Return the (x, y) coordinate for the center point of the cell that contains the specified text.  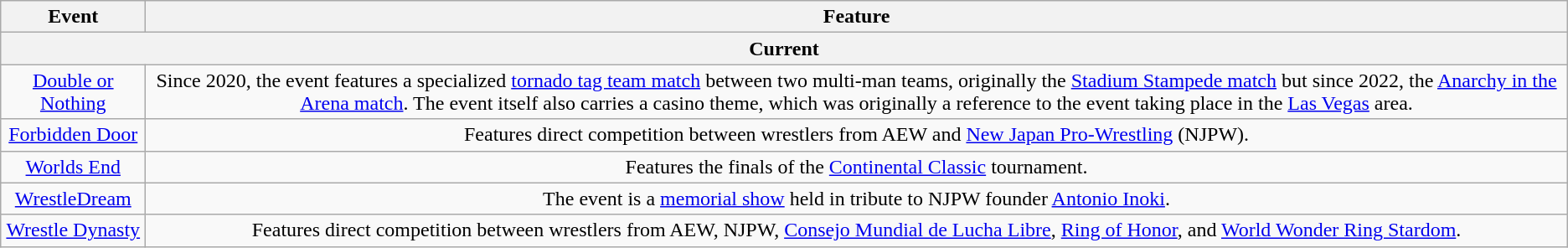
Wrestle Dynasty (74, 230)
Features direct competition between wrestlers from AEW and New Japan Pro-Wrestling (NJPW). (856, 135)
Event (74, 17)
WrestleDream (74, 199)
Double or Nothing (74, 92)
Features direct competition between wrestlers from AEW, NJPW, Consejo Mundial de Lucha Libre, Ring of Honor, and World Wonder Ring Stardom. (856, 230)
Features the finals of the Continental Classic tournament. (856, 167)
Feature (856, 17)
Worlds End (74, 167)
Forbidden Door (74, 135)
The event is a memorial show held in tribute to NJPW founder Antonio Inoki. (856, 199)
Current (784, 49)
